Capture the cell that displays the provided text and extract its (X, Y) central coordinate. 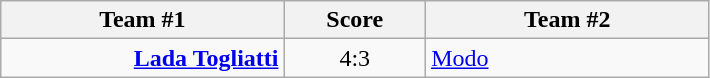
Score (355, 20)
Modo (568, 58)
Lada Togliatti (142, 58)
4:3 (355, 58)
Team #2 (568, 20)
Team #1 (142, 20)
